Provide the (x, y) coordinate of the cell's center where the given text is located.  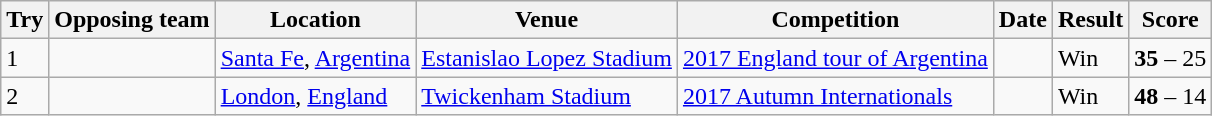
Competition (835, 20)
Result (1090, 20)
Estanislao Lopez Stadium (547, 58)
Date (1022, 20)
Location (316, 20)
Try (25, 20)
Twickenham Stadium (547, 96)
London, England (316, 96)
48 – 14 (1170, 96)
35 – 25 (1170, 58)
1 (25, 58)
2017 Autumn Internationals (835, 96)
2 (25, 96)
2017 England tour of Argentina (835, 58)
Venue (547, 20)
Santa Fe, Argentina (316, 58)
Opposing team (132, 20)
Score (1170, 20)
